Scan for the cell matching the given text and deliver its [X, Y] coordinate at center. 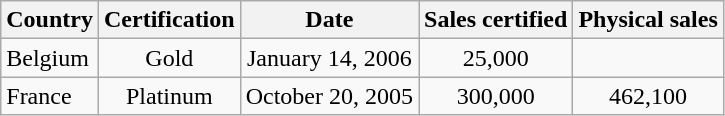
Gold [169, 58]
462,100 [648, 96]
France [50, 96]
Date [329, 20]
Physical sales [648, 20]
Belgium [50, 58]
January 14, 2006 [329, 58]
Platinum [169, 96]
Sales certified [496, 20]
Country [50, 20]
300,000 [496, 96]
October 20, 2005 [329, 96]
Certification [169, 20]
25,000 [496, 58]
